Locate the cell with the specified text and output its (x, y) center coordinate. 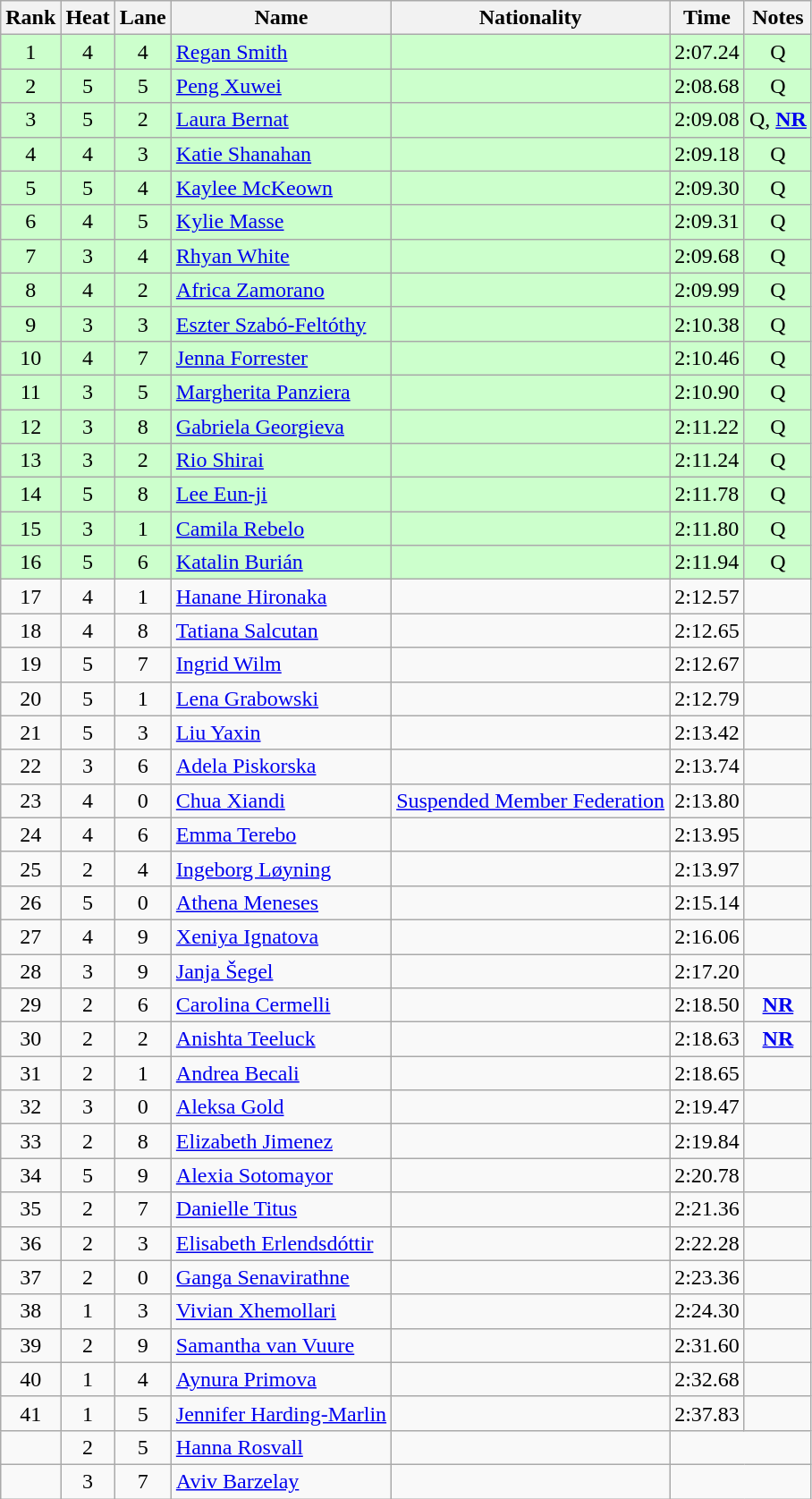
31 (30, 1073)
2:13.42 (707, 733)
2:09.30 (707, 188)
25 (30, 868)
2:31.60 (707, 1345)
Ingeborg Løyning (281, 868)
2:12.57 (707, 597)
Camila Rebelo (281, 529)
2:12.67 (707, 665)
2:15.14 (707, 902)
2:13.80 (707, 800)
2:07.24 (707, 52)
Danielle Titus (281, 1209)
Heat (88, 18)
Gabriela Georgieva (281, 427)
2:11.24 (707, 461)
Kaylee McKeown (281, 188)
12 (30, 427)
36 (30, 1243)
2:11.22 (707, 427)
2:09.18 (707, 154)
Name (281, 18)
13 (30, 461)
Ganga Senavirathne (281, 1277)
2:13.97 (707, 868)
30 (30, 1039)
32 (30, 1107)
2:09.99 (707, 290)
Peng Xuwei (281, 86)
Elisabeth Erlendsdóttir (281, 1243)
40 (30, 1379)
19 (30, 665)
Liu Yaxin (281, 733)
2:12.79 (707, 699)
2:32.68 (707, 1379)
Athena Meneses (281, 902)
2:11.78 (707, 495)
Janja Šegel (281, 970)
Laura Bernat (281, 120)
2:18.65 (707, 1073)
17 (30, 597)
Emma Terebo (281, 834)
2:12.65 (707, 631)
2:09.31 (707, 222)
22 (30, 766)
11 (30, 392)
Margherita Panziera (281, 392)
37 (30, 1277)
2:09.08 (707, 120)
Regan Smith (281, 52)
Rio Shirai (281, 461)
34 (30, 1175)
Rank (30, 18)
Katie Shanahan (281, 154)
2:08.68 (707, 86)
Ingrid Wilm (281, 665)
2:37.83 (707, 1413)
2:22.28 (707, 1243)
27 (30, 936)
Samantha van Vuure (281, 1345)
Vivian Xhemollari (281, 1311)
Lena Grabowski (281, 699)
18 (30, 631)
21 (30, 733)
Andrea Becali (281, 1073)
14 (30, 495)
2:24.30 (707, 1311)
2:13.95 (707, 834)
Rhyan White (281, 256)
39 (30, 1345)
2:20.78 (707, 1175)
2:18.63 (707, 1039)
Lee Eun-ji (281, 495)
Aviv Barzelay (281, 1481)
Anishta Teeluck (281, 1039)
Aynura Primova (281, 1379)
41 (30, 1413)
35 (30, 1209)
Nationality (531, 18)
24 (30, 834)
Suspended Member Federation (531, 800)
2:19.84 (707, 1141)
Elizabeth Jimenez (281, 1141)
23 (30, 800)
Tatiana Salcutan (281, 631)
2:09.68 (707, 256)
2:23.36 (707, 1277)
Jennifer Harding-Marlin (281, 1413)
Time (707, 18)
15 (30, 529)
Hanna Rosvall (281, 1447)
2:19.47 (707, 1107)
2:10.38 (707, 324)
2:11.80 (707, 529)
26 (30, 902)
28 (30, 970)
Jenna Forrester (281, 358)
33 (30, 1141)
38 (30, 1311)
Notes (778, 18)
Lane (143, 18)
Carolina Cermelli (281, 1005)
Africa Zamorano (281, 290)
2:17.20 (707, 970)
20 (30, 699)
Alexia Sotomayor (281, 1175)
Q, NR (778, 120)
Eszter Szabó-Feltóthy (281, 324)
2:11.94 (707, 563)
Aleksa Gold (281, 1107)
2:21.36 (707, 1209)
2:10.46 (707, 358)
2:13.74 (707, 766)
10 (30, 358)
29 (30, 1005)
Kylie Masse (281, 222)
16 (30, 563)
Hanane Hironaka (281, 597)
Adela Piskorska (281, 766)
Chua Xiandi (281, 800)
2:16.06 (707, 936)
Katalin Burián (281, 563)
2:18.50 (707, 1005)
Xeniya Ignatova (281, 936)
2:10.90 (707, 392)
